Capture the cell that displays the provided text and extract its (X, Y) central coordinate. 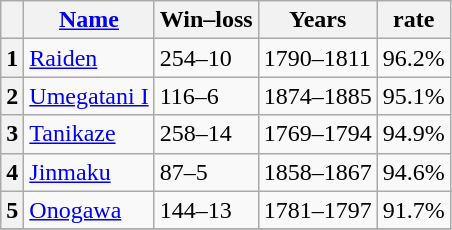
94.6% (414, 172)
Jinmaku (89, 172)
1790–1811 (318, 58)
3 (12, 134)
Years (318, 20)
Name (89, 20)
Win–loss (206, 20)
5 (12, 210)
Umegatani I (89, 96)
1 (12, 58)
87–5 (206, 172)
144–13 (206, 210)
1769–1794 (318, 134)
rate (414, 20)
Onogawa (89, 210)
1874–1885 (318, 96)
258–14 (206, 134)
4 (12, 172)
2 (12, 96)
Raiden (89, 58)
95.1% (414, 96)
1858–1867 (318, 172)
Tanikaze (89, 134)
254–10 (206, 58)
91.7% (414, 210)
1781–1797 (318, 210)
94.9% (414, 134)
96.2% (414, 58)
116–6 (206, 96)
